Return the (x, y) coordinate for the center point of the cell that contains the specified text.  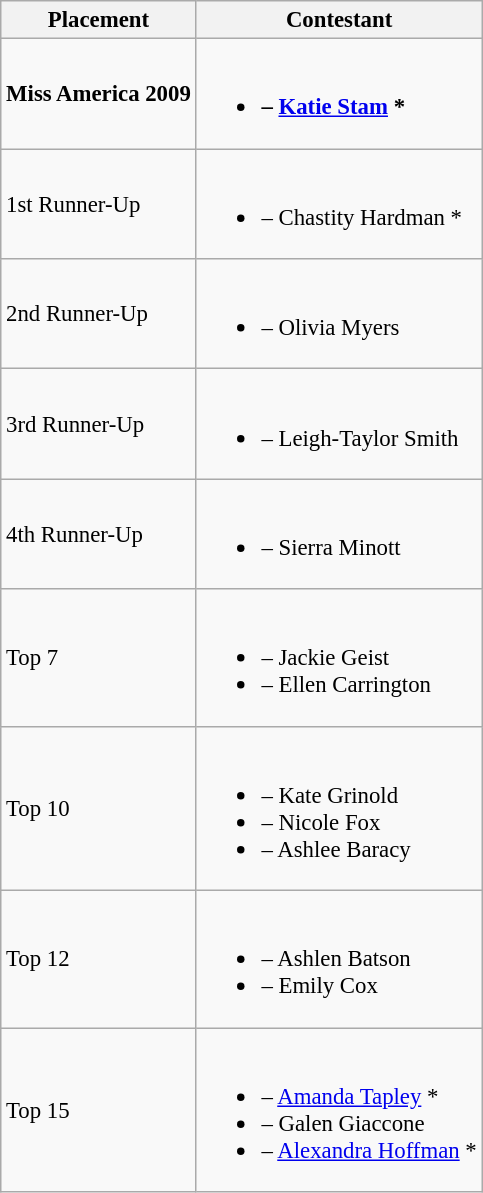
Miss America 2009 (98, 94)
1st Runner-Up (98, 204)
Top 10 (98, 808)
– Kate Grinold – Nicole Fox – Ashlee Baracy (339, 808)
Placement (98, 20)
3rd Runner-Up (98, 424)
Top 12 (98, 960)
Top 15 (98, 1110)
4th Runner-Up (98, 534)
– Amanda Tapley * – Galen Giaccone – Alexandra Hoffman * (339, 1110)
2nd Runner-Up (98, 314)
Top 7 (98, 658)
– Jackie Geist – Ellen Carrington (339, 658)
– Sierra Minott (339, 534)
– Olivia Myers (339, 314)
– Leigh-Taylor Smith (339, 424)
– Katie Stam * (339, 94)
Contestant (339, 20)
– Chastity Hardman * (339, 204)
– Ashlen Batson – Emily Cox (339, 960)
